For the text-containing cell, return its midpoint in (x, y) coordinate format. 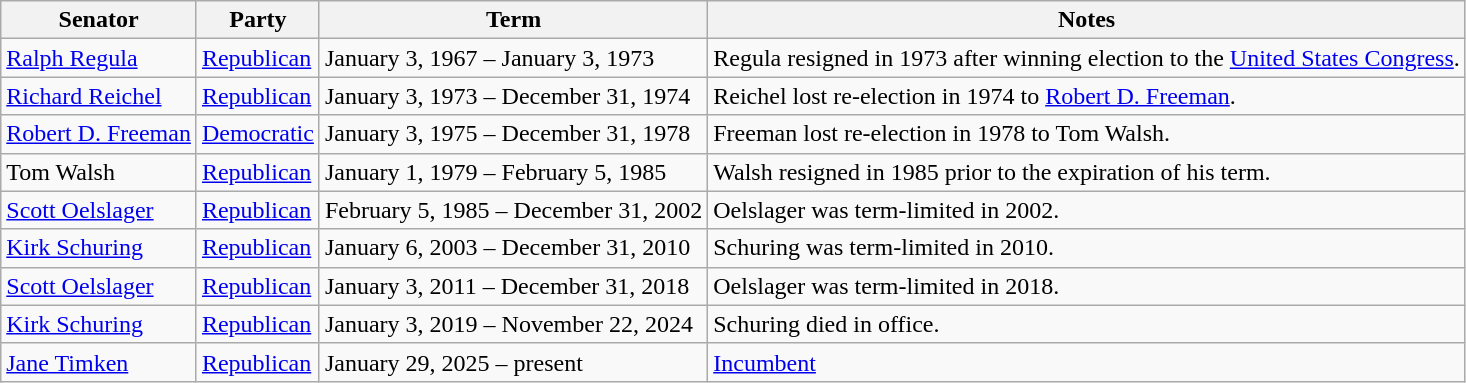
January 3, 1975 – December 31, 1978 (513, 134)
Regula resigned in 1973 after winning election to the United States Congress. (1087, 58)
January 1, 1979 – February 5, 1985 (513, 172)
Tom Walsh (99, 172)
Ralph Regula (99, 58)
January 3, 2019 – November 22, 2024 (513, 324)
Richard Reichel (99, 96)
January 6, 2003 – December 31, 2010 (513, 248)
January 3, 1973 – December 31, 1974 (513, 96)
Schuring died in office. (1087, 324)
January 3, 1967 – January 3, 1973 (513, 58)
Term (513, 20)
Schuring was term-limited in 2010. (1087, 248)
January 3, 2011 – December 31, 2018 (513, 286)
January 29, 2025 – present (513, 362)
February 5, 1985 – December 31, 2002 (513, 210)
Oelslager was term-limited in 2002. (1087, 210)
Incumbent (1087, 362)
Senator (99, 20)
Oelslager was term-limited in 2018. (1087, 286)
Reichel lost re-election in 1974 to Robert D. Freeman. (1087, 96)
Notes (1087, 20)
Robert D. Freeman (99, 134)
Freeman lost re-election in 1978 to Tom Walsh. (1087, 134)
Jane Timken (99, 362)
Walsh resigned in 1985 prior to the expiration of his term. (1087, 172)
Party (258, 20)
Democratic (258, 134)
